Pinpoint the cell where the given text exists, returning its [x, y] midpoint coordinate. 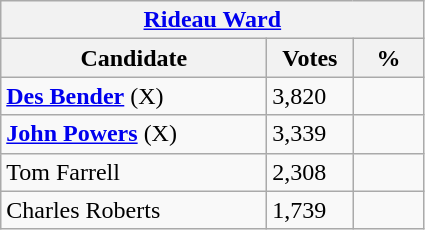
% [388, 58]
Votes [310, 58]
3,339 [310, 134]
Des Bender (X) [134, 96]
John Powers (X) [134, 134]
Tom Farrell [134, 172]
2,308 [310, 172]
1,739 [310, 210]
Candidate [134, 58]
3,820 [310, 96]
Charles Roberts [134, 210]
Rideau Ward [212, 20]
